Provide the (x, y) coordinate of the cell's center where the given text is located.  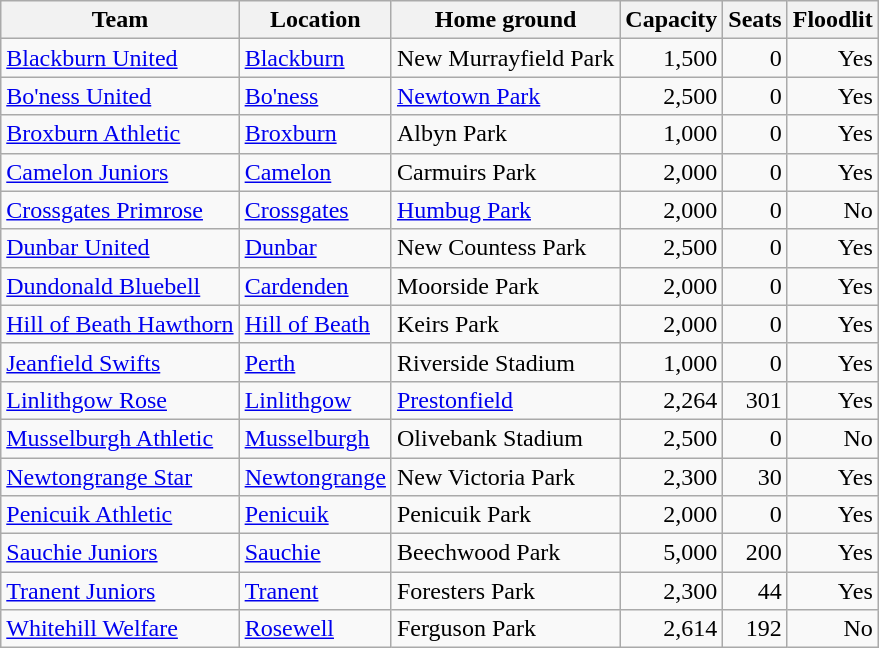
Blackburn (315, 58)
192 (755, 629)
2,264 (672, 400)
200 (755, 553)
Linlithgow (315, 400)
Foresters Park (505, 591)
Penicuik Park (505, 515)
Albyn Park (505, 134)
Penicuik Athletic (120, 515)
Camelon (315, 172)
Camelon Juniors (120, 172)
44 (755, 591)
Sauchie Juniors (120, 553)
Beechwood Park (505, 553)
Tranent (315, 591)
Moorside Park (505, 286)
Newtown Park (505, 96)
Cardenden (315, 286)
1,500 (672, 58)
Carmuirs Park (505, 172)
Crossgates Primrose (120, 210)
Seats (755, 20)
Ferguson Park (505, 629)
Broxburn (315, 134)
Keirs Park (505, 324)
Dunbar (315, 248)
Whitehill Welfare (120, 629)
Rosewell (315, 629)
Bo'ness United (120, 96)
Bo'ness (315, 96)
30 (755, 477)
Musselburgh Athletic (120, 438)
Musselburgh (315, 438)
Capacity (672, 20)
2,614 (672, 629)
Team (120, 20)
Dunbar United (120, 248)
Crossgates (315, 210)
New Murrayfield Park (505, 58)
New Victoria Park (505, 477)
Penicuik (315, 515)
Floodlit (832, 20)
Sauchie (315, 553)
5,000 (672, 553)
Location (315, 20)
Linlithgow Rose (120, 400)
Broxburn Athletic (120, 134)
Home ground (505, 20)
Riverside Stadium (505, 362)
Jeanfield Swifts (120, 362)
Blackburn United (120, 58)
New Countess Park (505, 248)
Olivebank Stadium (505, 438)
Hill of Beath (315, 324)
Hill of Beath Hawthorn (120, 324)
301 (755, 400)
Dundonald Bluebell (120, 286)
Newtongrange Star (120, 477)
Newtongrange (315, 477)
Humbug Park (505, 210)
Perth (315, 362)
Tranent Juniors (120, 591)
Prestonfield (505, 400)
